For the text-containing cell, return its midpoint in [X, Y] coordinate format. 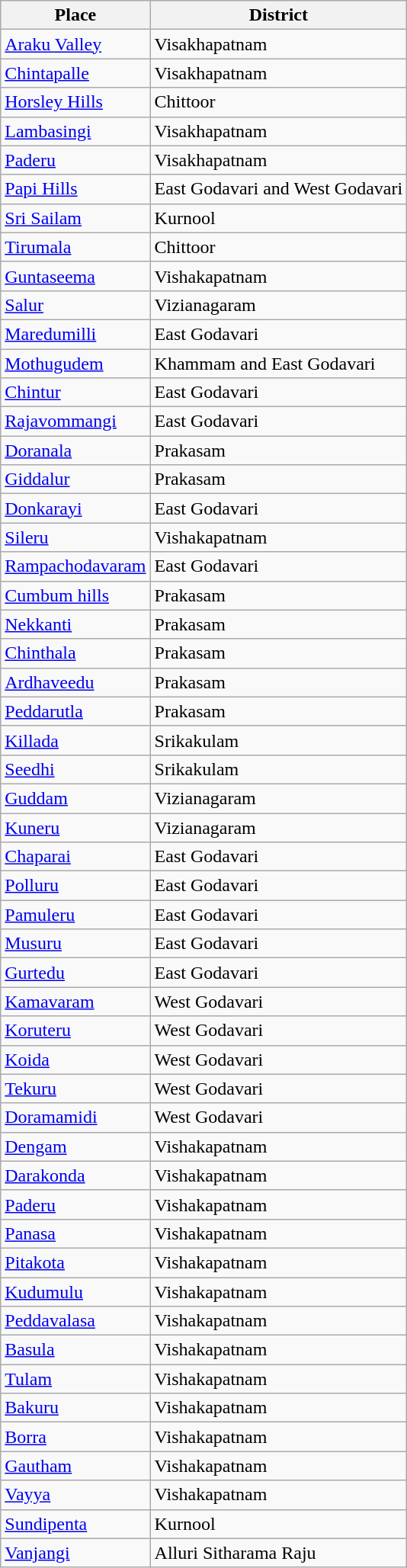
Koruteru [75, 1031]
Basula [75, 1350]
Bakuru [75, 1408]
Sundipenta [75, 1524]
Place [75, 15]
Darakonda [75, 1175]
Cumbum hills [75, 595]
Chinthala [75, 653]
Doranala [75, 451]
Maredumilli [75, 334]
Pamuleru [75, 915]
Kudumulu [75, 1292]
Sileru [75, 537]
Ardhaveedu [75, 682]
Killada [75, 740]
Vayya [75, 1495]
Peddarutla [75, 711]
District [279, 15]
Donkarayi [75, 508]
Kuneru [75, 827]
Koida [75, 1060]
Peddavalasa [75, 1321]
Nekkanti [75, 624]
Horsley Hills [75, 102]
Doramamidi [75, 1117]
Tirumala [75, 247]
Sri Sailam [75, 218]
Chaparai [75, 857]
Vanjangi [75, 1553]
Musuru [75, 944]
Guntaseema [75, 276]
Rampachodavaram [75, 566]
Khammam and East Godavari [279, 364]
Kamavaram [75, 1002]
Tekuru [75, 1089]
Lambasingi [75, 131]
Salur [75, 305]
Pitakota [75, 1262]
Borra [75, 1437]
Alluri Sitharama Raju [279, 1553]
Papi Hills [75, 189]
Chintur [75, 393]
Dengam [75, 1146]
Gurtedu [75, 973]
Gautham [75, 1466]
Panasa [75, 1233]
Guddam [75, 798]
Araku Valley [75, 44]
Mothugudem [75, 364]
Polluru [75, 886]
Giddalur [75, 479]
Chintapalle [75, 73]
Tulam [75, 1379]
Rajavommangi [75, 422]
Seedhi [75, 769]
East Godavari and West Godavari [279, 189]
